Return (X, Y) of the center of cell containing provided text 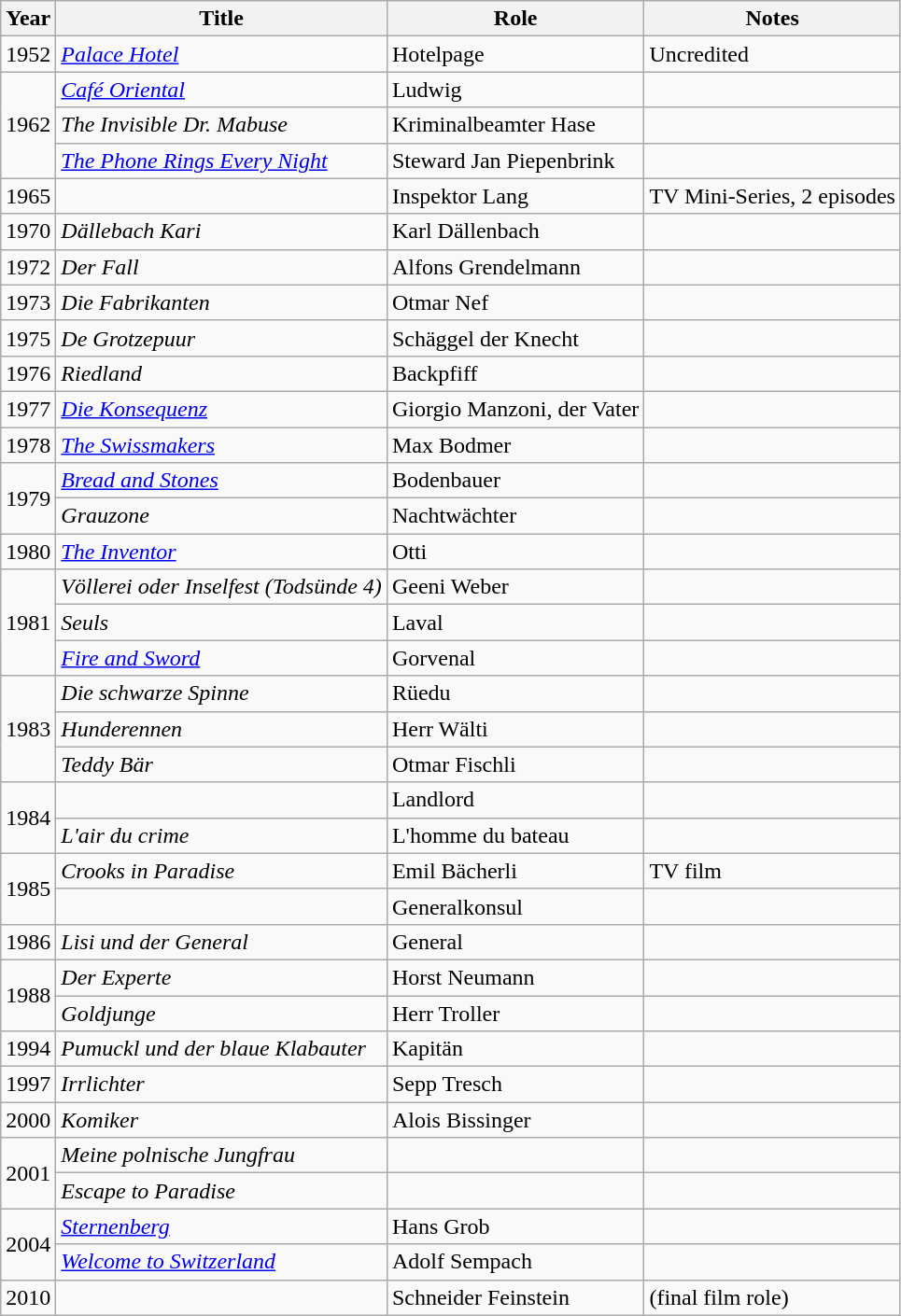
Pumuckl und der blaue Klabauter (222, 1049)
Steward Jan Piepenbrink (515, 161)
1972 (28, 267)
1981 (28, 623)
Horst Neumann (515, 977)
2001 (28, 1173)
Lisi und der General (222, 942)
Riedland (222, 373)
1965 (28, 196)
Irrlichter (222, 1085)
General (515, 942)
Teddy Bär (222, 764)
Grauzone (222, 516)
Fire and Sword (222, 658)
Otti (515, 552)
TV Mini-Series, 2 episodes (773, 196)
Nachtwächter (515, 516)
Backpfiff (515, 373)
Der Fall (222, 267)
Generalkonsul (515, 906)
Alfons Grendelmann (515, 267)
1976 (28, 373)
1985 (28, 889)
Bread and Stones (222, 481)
Meine polnische Jungfrau (222, 1155)
Sternenberg (222, 1226)
Welcome to Switzerland (222, 1262)
L'air du crime (222, 835)
Dällebach Kari (222, 231)
2000 (28, 1120)
Hunderennen (222, 729)
Rüedu (515, 693)
2004 (28, 1244)
1986 (28, 942)
Notes (773, 19)
1997 (28, 1085)
Die Konsequenz (222, 409)
The Phone Rings Every Night (222, 161)
The Swissmakers (222, 445)
Giorgio Manzoni, der Vater (515, 409)
The Inventor (222, 552)
Schäggel der Knecht (515, 338)
Völlerei oder Inselfest (Todsünde 4) (222, 587)
Max Bodmer (515, 445)
Role (515, 19)
Der Experte (222, 977)
Gorvenal (515, 658)
Palace Hotel (222, 54)
Kapitän (515, 1049)
Hans Grob (515, 1226)
Otmar Nef (515, 302)
1973 (28, 302)
1988 (28, 995)
De Grotzepuur (222, 338)
Uncredited (773, 54)
1978 (28, 445)
1962 (28, 125)
Crooks in Paradise (222, 871)
Karl Dällenbach (515, 231)
1980 (28, 552)
2010 (28, 1297)
Escape to Paradise (222, 1191)
Landlord (515, 800)
L'homme du bateau (515, 835)
Title (222, 19)
1979 (28, 498)
1952 (28, 54)
Hotelpage (515, 54)
Goldjunge (222, 1013)
Emil Bächerli (515, 871)
1994 (28, 1049)
Die schwarze Spinne (222, 693)
Herr Wälti (515, 729)
Geeni Weber (515, 587)
Inspektor Lang (515, 196)
Kriminalbeamter Hase (515, 125)
Alois Bissinger (515, 1120)
TV film (773, 871)
Seuls (222, 623)
1983 (28, 729)
1970 (28, 231)
Laval (515, 623)
Sepp Tresch (515, 1085)
Die Fabrikanten (222, 302)
Komiker (222, 1120)
Herr Troller (515, 1013)
Otmar Fischli (515, 764)
Bodenbauer (515, 481)
Year (28, 19)
1975 (28, 338)
Ludwig (515, 90)
(final film role) (773, 1297)
The Invisible Dr. Mabuse (222, 125)
Café Oriental (222, 90)
1977 (28, 409)
Adolf Sempach (515, 1262)
1984 (28, 818)
Schneider Feinstein (515, 1297)
